Return (x, y) of the center of cell containing provided text 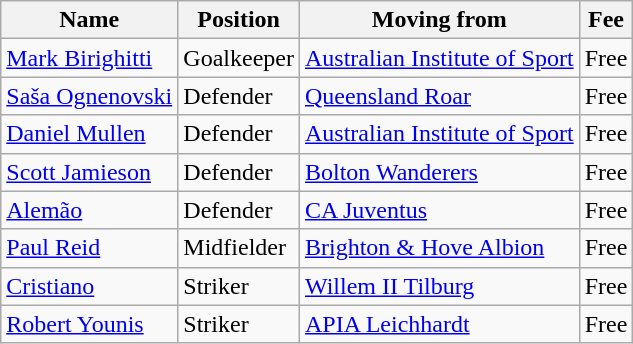
Robert Younis (90, 324)
Brighton & Hove Albion (439, 248)
Bolton Wanderers (439, 172)
Name (90, 20)
Cristiano (90, 286)
Mark Birighitti (90, 58)
Position (239, 20)
Moving from (439, 20)
Fee (606, 20)
Willem II Tilburg (439, 286)
Paul Reid (90, 248)
Goalkeeper (239, 58)
CA Juventus (439, 210)
APIA Leichhardt (439, 324)
Daniel Mullen (90, 134)
Alemão (90, 210)
Midfielder (239, 248)
Queensland Roar (439, 96)
Scott Jamieson (90, 172)
Saša Ognenovski (90, 96)
